Identify which cell holds the provided text, then report its [X, Y] central coordinate. 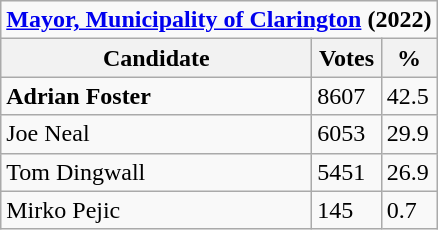
% [409, 58]
29.9 [409, 134]
Adrian Foster [156, 96]
26.9 [409, 172]
Candidate [156, 58]
Votes [346, 58]
6053 [346, 134]
0.7 [409, 210]
Mayor, Municipality of Clarington (2022) [219, 20]
145 [346, 210]
Joe Neal [156, 134]
Mirko Pejic [156, 210]
5451 [346, 172]
42.5 [409, 96]
8607 [346, 96]
Tom Dingwall [156, 172]
